Extract the [x, y] coordinate from the center of the cell holding the provided text.  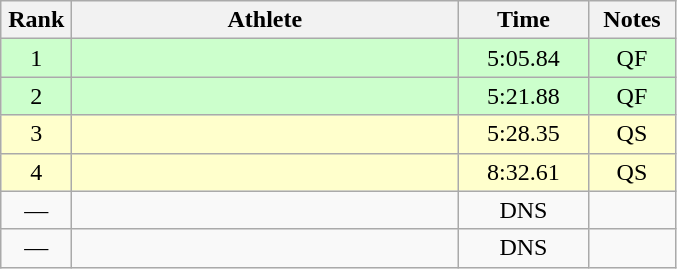
5:28.35 [524, 134]
3 [36, 134]
4 [36, 172]
Time [524, 20]
5:21.88 [524, 96]
5:05.84 [524, 58]
Rank [36, 20]
Notes [632, 20]
1 [36, 58]
8:32.61 [524, 172]
Athlete [265, 20]
2 [36, 96]
